Locate the cell with the specified text and output its (x, y) center coordinate. 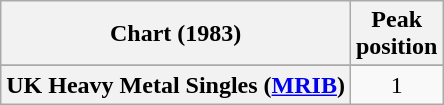
UK Heavy Metal Singles (MRIB) (176, 85)
Peakposition (396, 34)
1 (396, 85)
Chart (1983) (176, 34)
